Identify which cell holds the provided text, then report its (x, y) central coordinate. 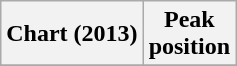
Peakposition (189, 34)
Chart (2013) (72, 34)
